Search for the cell housing the specified text and yield its (x, y) center coordinate. 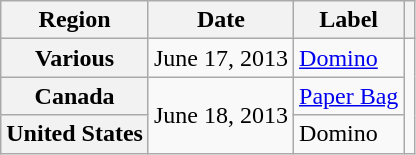
June 18, 2013 (220, 115)
United States (75, 134)
Paper Bag (349, 96)
Canada (75, 96)
Region (75, 20)
Various (75, 58)
Date (220, 20)
June 17, 2013 (220, 58)
Label (349, 20)
